Locate the cell with the specified text and output its (X, Y) center coordinate. 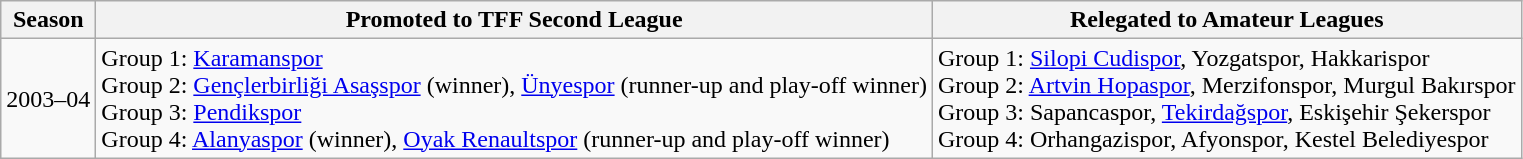
Relegated to Amateur Leagues (1226, 20)
2003–04 (48, 98)
Season (48, 20)
Promoted to TFF Second League (514, 20)
